Find where the given text appears and provide that cell's center as (x, y) coordinate. 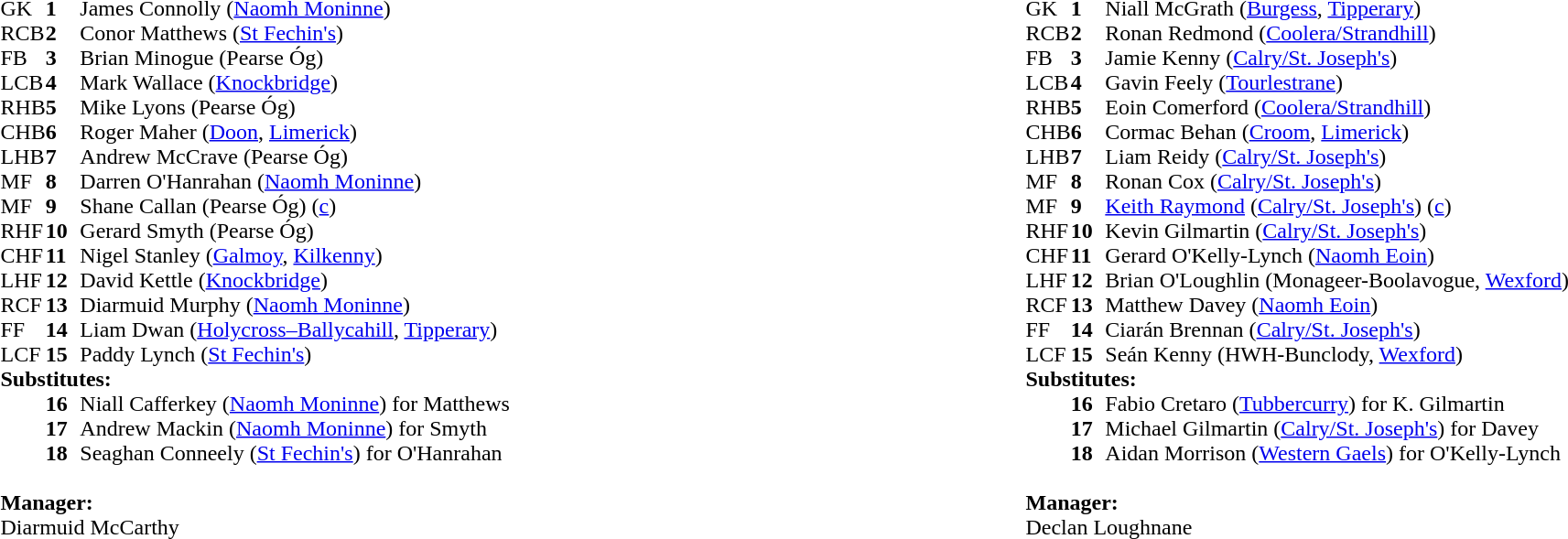
Mike Lyons (Pearse Óg) (295, 108)
Seaghan Conneely (St Fechin's) for O'Hanrahan (295, 454)
Diarmuid McCarthy (254, 527)
Manager: (254, 490)
Conor Matthews (St Fechin's) (295, 33)
Brian Minogue (Pearse Óg) (295, 59)
Mark Wallace (Knockbridge) (295, 82)
David Kettle (Knockbridge) (295, 280)
Liam Dwan (Holycross–Ballycahill, Tipperary) (295, 329)
Niall Cafferkey (Naomh Moninne) for Matthews (295, 404)
Darren O'Hanrahan (Naomh Moninne) (295, 181)
Shane Callan (Pearse Óg) (c) (295, 207)
Roger Maher (Doon, Limerick) (295, 132)
Gerard Smyth (Pearse Óg) (295, 231)
Nigel Stanley (Galmoy, Kilkenny) (295, 256)
Substitutes: (254, 379)
Diarmuid Murphy (Naomh Moninne) (295, 306)
Andrew Mackin (Naomh Moninne) for Smyth (295, 428)
Andrew McCrave (Pearse Óg) (295, 157)
Paddy Lynch (St Fechin's) (295, 355)
